Determine the [X, Y] coordinate at the center of the cell enclosing the given text.  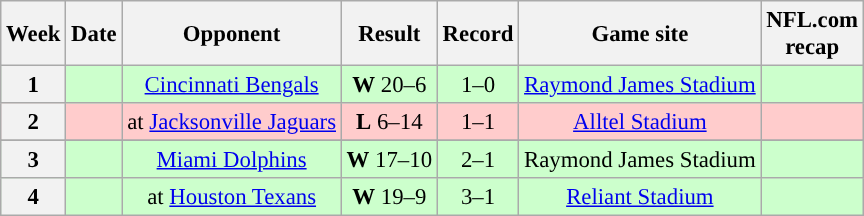
Result [389, 34]
Week [34, 34]
L 6–14 [389, 122]
1–1 [478, 122]
W 17–10 [389, 160]
W 20–6 [389, 85]
Alltel Stadium [640, 122]
Miami Dolphins [232, 160]
3 [34, 160]
2–1 [478, 160]
Cincinnati Bengals [232, 85]
Record [478, 34]
2 [34, 122]
NFL.comrecap [812, 34]
at Jacksonville Jaguars [232, 122]
4 [34, 197]
at Houston Texans [232, 197]
Date [94, 34]
Reliant Stadium [640, 197]
1–0 [478, 85]
1 [34, 85]
Opponent [232, 34]
3–1 [478, 197]
Game site [640, 34]
W 19–9 [389, 197]
